Find where the given text appears and provide that cell's center as [X, Y] coordinate. 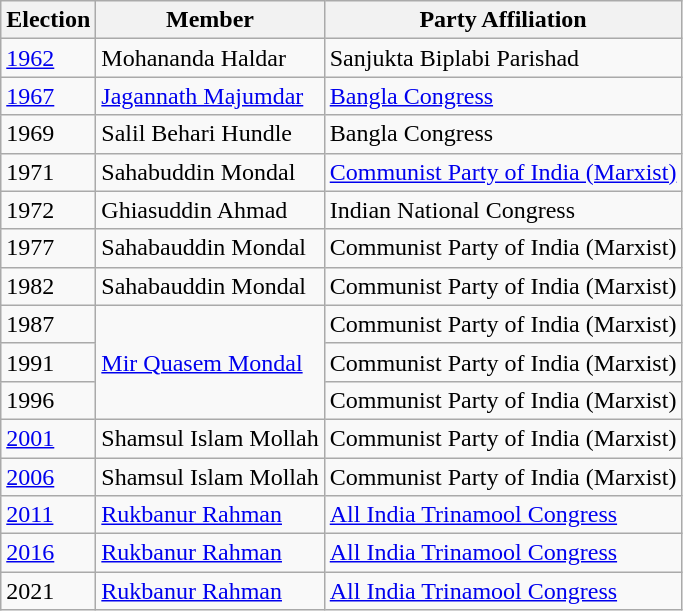
1971 [48, 172]
1967 [48, 96]
Member [210, 20]
Sahabuddin Mondal [210, 172]
1982 [48, 286]
Indian National Congress [503, 210]
1972 [48, 210]
2006 [48, 477]
2016 [48, 553]
1991 [48, 362]
Ghiasuddin Ahmad [210, 210]
Jagannath Majumdar [210, 96]
Mohananda Haldar [210, 58]
Sanjukta Biplabi Parishad [503, 58]
1996 [48, 400]
1969 [48, 134]
1962 [48, 58]
Election [48, 20]
Mir Quasem Mondal [210, 362]
2021 [48, 591]
1977 [48, 248]
Party Affiliation [503, 20]
2011 [48, 515]
Salil Behari Hundle [210, 134]
2001 [48, 438]
1987 [48, 324]
